Locate the cell with the specified text and output its [x, y] center coordinate. 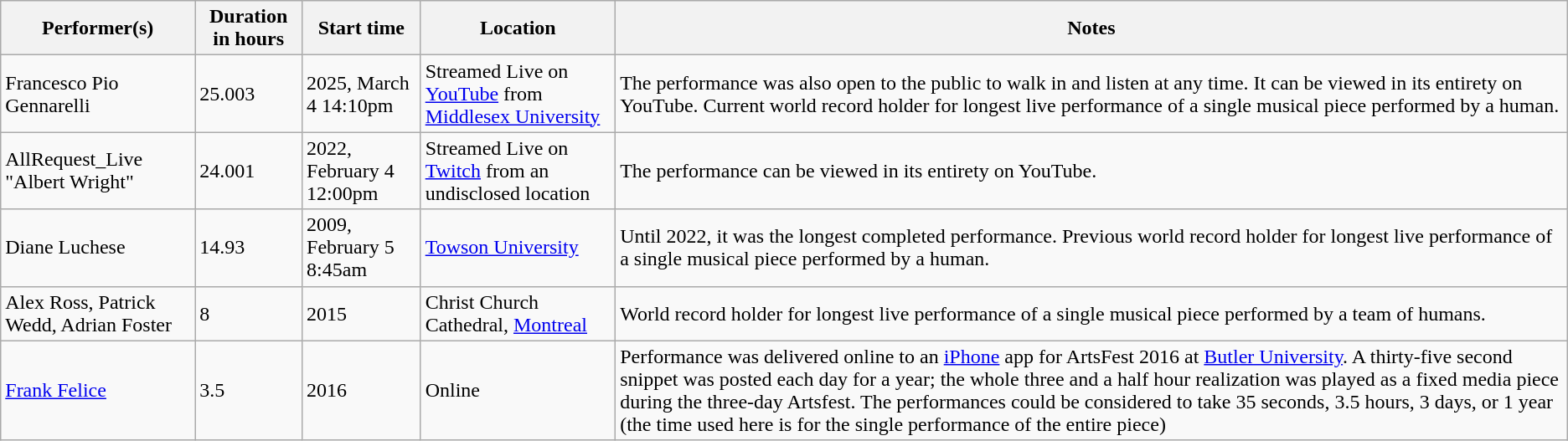
Francesco Pio Gennarelli [98, 94]
Streamed Live on Twitch from an undisclosed location [518, 171]
3.5 [249, 390]
AllRequest_Live "Albert Wright" [98, 171]
2025, March 4 14:10pm [362, 94]
2009, February 5 8:45am [362, 248]
Alex Ross, Patrick Wedd, Adrian Foster [98, 313]
Notes [1092, 28]
2015 [362, 313]
Duration in hours [249, 28]
8 [249, 313]
Start time [362, 28]
24.001 [249, 171]
Frank Felice [98, 390]
Location [518, 28]
Christ Church Cathedral, Montreal [518, 313]
World record holder for longest live performance of a single musical piece performed by a team of humans. [1092, 313]
Towson University [518, 248]
25.003 [249, 94]
2022, February 4 12:00pm [362, 171]
Diane Luchese [98, 248]
Streamed Live on YouTube from Middlesex University [518, 94]
2016 [362, 390]
14.93 [249, 248]
Performer(s) [98, 28]
The performance can be viewed in its entirety on YouTube. [1092, 171]
Online [518, 390]
